Scan for the cell matching the given text and deliver its [X, Y] coordinate at center. 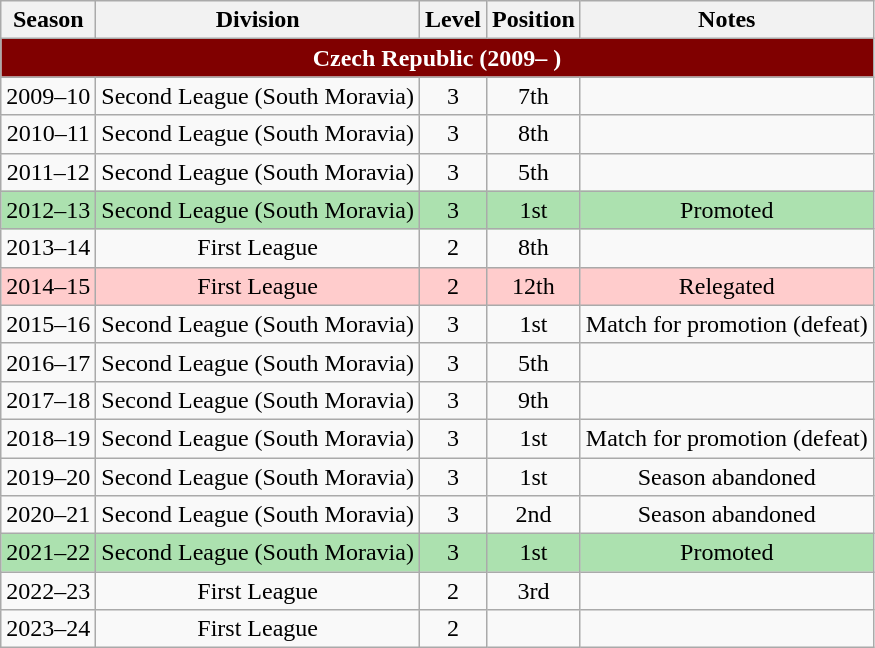
2020–21 [48, 515]
Position [534, 20]
2010–11 [48, 134]
3rd [534, 591]
2016–17 [48, 362]
9th [534, 400]
2017–18 [48, 400]
2019–20 [48, 477]
2015–16 [48, 324]
Notes [726, 20]
2018–19 [48, 438]
2023–24 [48, 629]
Division [258, 20]
2009–10 [48, 96]
2012–13 [48, 210]
7th [534, 96]
2nd [534, 515]
Relegated [726, 286]
Season [48, 20]
2022–23 [48, 591]
Czech Republic (2009– ) [437, 58]
12th [534, 286]
Level [452, 20]
2014–15 [48, 286]
2021–22 [48, 553]
2011–12 [48, 172]
2013–14 [48, 248]
